Pinpoint the cell where the given text exists, returning its [X, Y] midpoint coordinate. 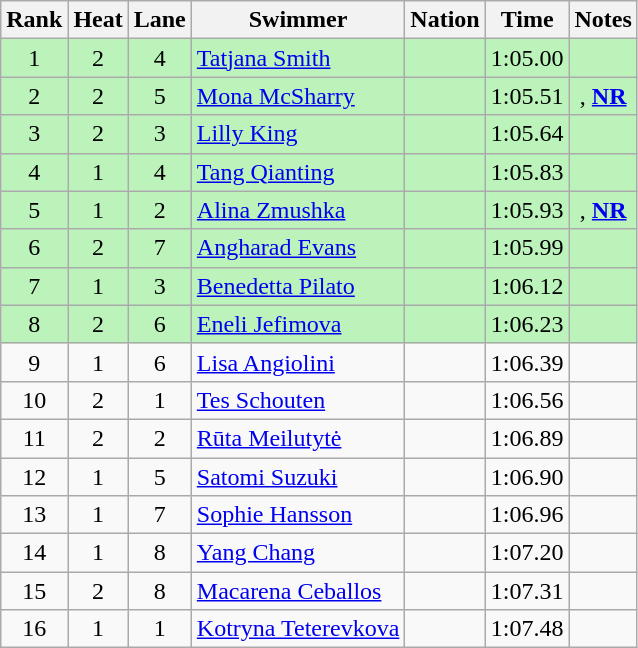
Mona McSharry [298, 96]
1:05.93 [527, 210]
1:06.39 [527, 362]
Eneli Jefimova [298, 324]
13 [34, 515]
Heat [98, 20]
Sophie Hansson [298, 515]
1:05.00 [527, 58]
Benedetta Pilato [298, 286]
Nation [445, 20]
1:07.48 [527, 629]
Rank [34, 20]
10 [34, 400]
1:06.90 [527, 477]
Yang Chang [298, 553]
1:05.64 [527, 134]
Kotryna Teterevkova [298, 629]
Tatjana Smith [298, 58]
9 [34, 362]
16 [34, 629]
Swimmer [298, 20]
1:07.20 [527, 553]
15 [34, 591]
11 [34, 438]
1:06.12 [527, 286]
1:06.56 [527, 400]
Lane [160, 20]
Time [527, 20]
1:05.99 [527, 248]
14 [34, 553]
Rūta Meilutytė [298, 438]
1:07.31 [527, 591]
Lilly King [298, 134]
1:06.89 [527, 438]
Macarena Ceballos [298, 591]
12 [34, 477]
Satomi Suzuki [298, 477]
1:05.51 [527, 96]
1:05.83 [527, 172]
Angharad Evans [298, 248]
Tes Schouten [298, 400]
Lisa Angiolini [298, 362]
Alina Zmushka [298, 210]
Tang Qianting [298, 172]
Notes [603, 20]
1:06.23 [527, 324]
1:06.96 [527, 515]
